Locate the cell with the specified text and output its (X, Y) center coordinate. 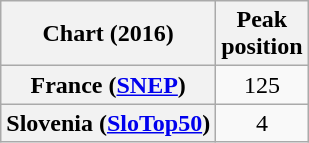
Chart (2016) (108, 34)
France (SNEP) (108, 85)
Slovenia (SloTop50) (108, 123)
125 (262, 85)
Peakposition (262, 34)
4 (262, 123)
